Scan for the cell matching the given text and deliver its (x, y) coordinate at center. 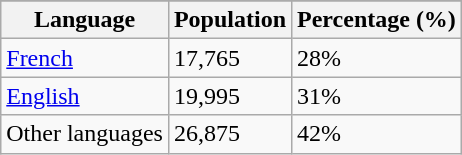
French (85, 58)
Other languages (85, 134)
31% (377, 96)
19,995 (230, 96)
42% (377, 134)
Percentage (%) (377, 20)
Language (85, 20)
17,765 (230, 58)
26,875 (230, 134)
English (85, 96)
28% (377, 58)
Population (230, 20)
